Locate the cell with the specified text and output its (x, y) center coordinate. 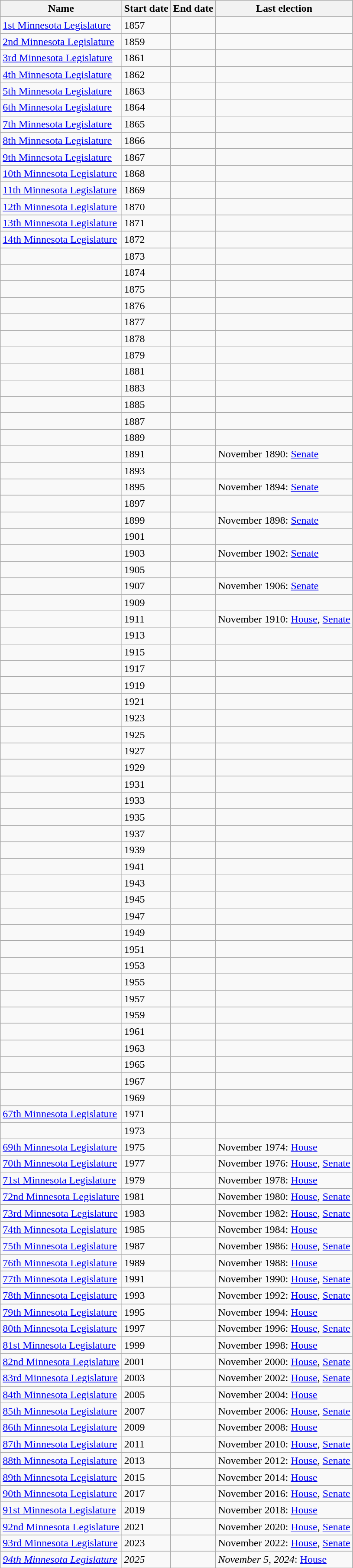
1927 (146, 751)
1989 (146, 1263)
13th Minnesota Legislature (61, 223)
1st Minnesota Legislature (61, 25)
1862 (146, 75)
Last election (284, 9)
November 2008: House (284, 1428)
November 1986: House, Senate (284, 1246)
10th Minnesota Legislature (61, 173)
1985 (146, 1229)
November 1990: House, Senate (284, 1279)
1949 (146, 932)
1951 (146, 949)
1868 (146, 173)
1953 (146, 965)
1883 (146, 388)
1881 (146, 372)
2009 (146, 1428)
91st Minnesota Legislature (61, 1510)
1957 (146, 998)
November 1982: House, Senate (284, 1213)
1965 (146, 1065)
November 2022: House, Senate (284, 1543)
2019 (146, 1510)
86th Minnesota Legislature (61, 1428)
November 2010: House, Senate (284, 1444)
74th Minnesota Legislature (61, 1229)
1905 (146, 570)
1915 (146, 652)
71st Minnesota Legislature (61, 1180)
89th Minnesota Legislature (61, 1477)
88th Minnesota Legislature (61, 1460)
1939 (146, 850)
14th Minnesota Legislature (61, 240)
70th Minnesota Legislature (61, 1164)
1983 (146, 1213)
Name (61, 9)
1979 (146, 1180)
73rd Minnesota Legislature (61, 1213)
8th Minnesota Legislature (61, 140)
6th Minnesota Legislature (61, 108)
1969 (146, 1098)
1873 (146, 256)
7th Minnesota Legislature (61, 124)
November 1984: House (284, 1229)
1861 (146, 58)
1903 (146, 553)
1871 (146, 223)
1963 (146, 1048)
1925 (146, 735)
1875 (146, 289)
84th Minnesota Legislature (61, 1395)
1935 (146, 817)
November 1976: House, Senate (284, 1164)
1961 (146, 1032)
1997 (146, 1329)
1866 (146, 140)
1943 (146, 883)
November 2002: House, Senate (284, 1378)
3rd Minnesota Legislature (61, 58)
1907 (146, 586)
November 1980: House, Senate (284, 1196)
November 1988: House (284, 1263)
75th Minnesota Legislature (61, 1246)
82nd Minnesota Legislature (61, 1362)
2025 (146, 1560)
2023 (146, 1543)
79th Minnesota Legislature (61, 1312)
92nd Minnesota Legislature (61, 1526)
1945 (146, 900)
1885 (146, 404)
1977 (146, 1164)
1917 (146, 668)
1987 (146, 1246)
Start date (146, 9)
1889 (146, 437)
90th Minnesota Legislature (61, 1493)
November 2018: House (284, 1510)
69th Minnesota Legislature (61, 1147)
1959 (146, 1015)
November 2004: House (284, 1395)
1901 (146, 537)
November 1998: House (284, 1345)
1921 (146, 701)
87th Minnesota Legislature (61, 1444)
November 1906: Senate (284, 586)
1929 (146, 768)
1911 (146, 619)
1874 (146, 273)
1887 (146, 421)
5th Minnesota Legislature (61, 91)
1864 (146, 108)
1937 (146, 834)
2001 (146, 1362)
1877 (146, 322)
72nd Minnesota Legislature (61, 1196)
78th Minnesota Legislature (61, 1296)
November 1994: House (284, 1312)
November 1898: Senate (284, 520)
1955 (146, 982)
93rd Minnesota Legislature (61, 1543)
1913 (146, 636)
November 1978: House (284, 1180)
2nd Minnesota Legislature (61, 42)
1909 (146, 603)
67th Minnesota Legislature (61, 1114)
November 1910: House, Senate (284, 619)
1967 (146, 1081)
2015 (146, 1477)
1876 (146, 306)
November 2014: House (284, 1477)
November 5, 2024: House (284, 1560)
November 1894: Senate (284, 487)
1933 (146, 801)
November 2016: House, Senate (284, 1493)
1865 (146, 124)
9th Minnesota Legislature (61, 157)
4th Minnesota Legislature (61, 75)
1891 (146, 454)
November 1902: Senate (284, 553)
1859 (146, 42)
94th Minnesota Legislature (61, 1560)
1878 (146, 339)
1899 (146, 520)
1863 (146, 91)
1999 (146, 1345)
November 2020: House, Senate (284, 1526)
1993 (146, 1296)
2021 (146, 1526)
2013 (146, 1460)
1971 (146, 1114)
1869 (146, 190)
1867 (146, 157)
2017 (146, 1493)
November 1996: House, Senate (284, 1329)
2011 (146, 1444)
1975 (146, 1147)
1872 (146, 240)
November 1890: Senate (284, 454)
1923 (146, 718)
1931 (146, 784)
1991 (146, 1279)
81st Minnesota Legislature (61, 1345)
77th Minnesota Legislature (61, 1279)
76th Minnesota Legislature (61, 1263)
2007 (146, 1411)
November 1974: House (284, 1147)
1895 (146, 487)
1857 (146, 25)
End date (193, 9)
12th Minnesota Legislature (61, 207)
83rd Minnesota Legislature (61, 1378)
80th Minnesota Legislature (61, 1329)
November 2000: House, Senate (284, 1362)
2005 (146, 1395)
1981 (146, 1196)
1879 (146, 355)
1947 (146, 916)
1941 (146, 867)
November 2006: House, Senate (284, 1411)
1893 (146, 470)
November 2012: House, Senate (284, 1460)
1995 (146, 1312)
2003 (146, 1378)
1973 (146, 1131)
1897 (146, 504)
November 1992: House, Senate (284, 1296)
85th Minnesota Legislature (61, 1411)
11th Minnesota Legislature (61, 190)
1870 (146, 207)
1919 (146, 685)
